Search for the cell housing the specified text and yield its [X, Y] center coordinate. 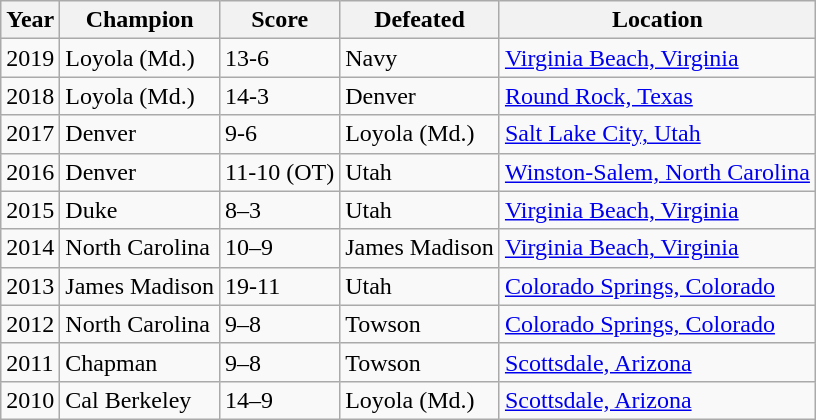
11-10 (OT) [280, 172]
Navy [420, 58]
10–9 [280, 248]
19-11 [280, 286]
Champion [140, 20]
Score [280, 20]
2010 [30, 400]
9-6 [280, 134]
Defeated [420, 20]
2018 [30, 96]
8–3 [280, 210]
14–9 [280, 400]
Year [30, 20]
Round Rock, Texas [657, 96]
Location [657, 20]
13-6 [280, 58]
Duke [140, 210]
14-3 [280, 96]
2016 [30, 172]
Salt Lake City, Utah [657, 134]
2017 [30, 134]
Cal Berkeley [140, 400]
2015 [30, 210]
Chapman [140, 362]
2011 [30, 362]
2014 [30, 248]
2013 [30, 286]
Winston-Salem, North Carolina [657, 172]
2012 [30, 324]
2019 [30, 58]
